Extract the [x, y] coordinate from the center of the cell holding the provided text.  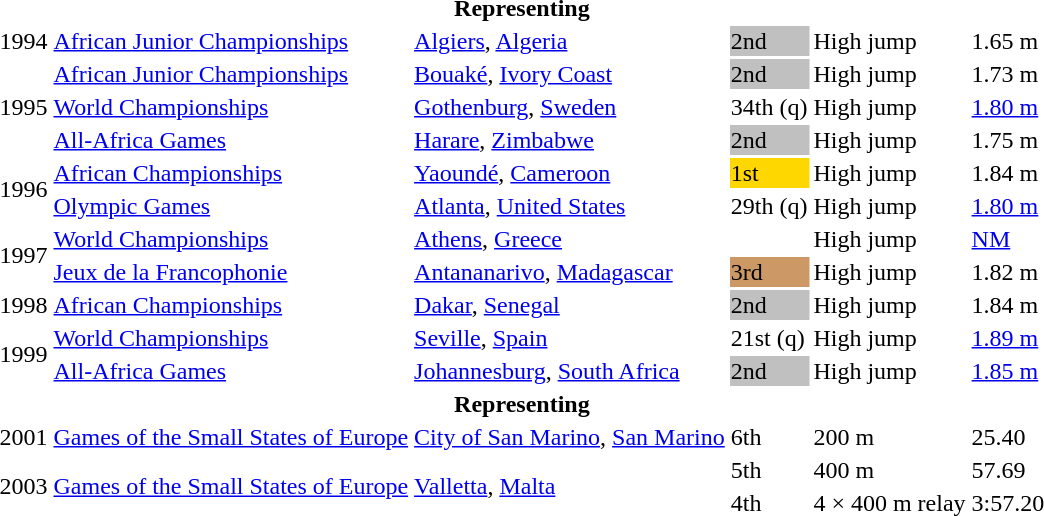
Seville, Spain [570, 338]
Algiers, Algeria [570, 41]
29th (q) [769, 206]
Gothenburg, Sweden [570, 107]
3rd [769, 272]
Antananarivo, Madagascar [570, 272]
Jeux de la Francophonie [231, 272]
Harare, Zimbabwe [570, 140]
Yaoundé, Cameroon [570, 173]
Johannesburg, South Africa [570, 371]
34th (q) [769, 107]
6th [769, 437]
Dakar, Senegal [570, 305]
1st [769, 173]
Bouaké, Ivory Coast [570, 74]
200 m [890, 437]
Atlanta, United States [570, 206]
Athens, Greece [570, 239]
Olympic Games [231, 206]
Games of the Small States of Europe [231, 437]
21st (q) [769, 338]
5th [769, 470]
400 m [890, 470]
City of San Marino, San Marino [570, 437]
